For the text-containing cell, return its midpoint in (x, y) coordinate format. 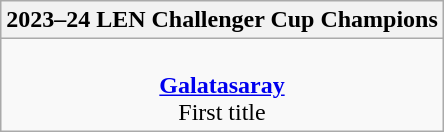
2023–24 LEN Challenger Cup Champions (222, 20)
GalatasarayFirst title (222, 85)
